Detect which cell encompasses the target text, then output its (x, y) center coordinate. 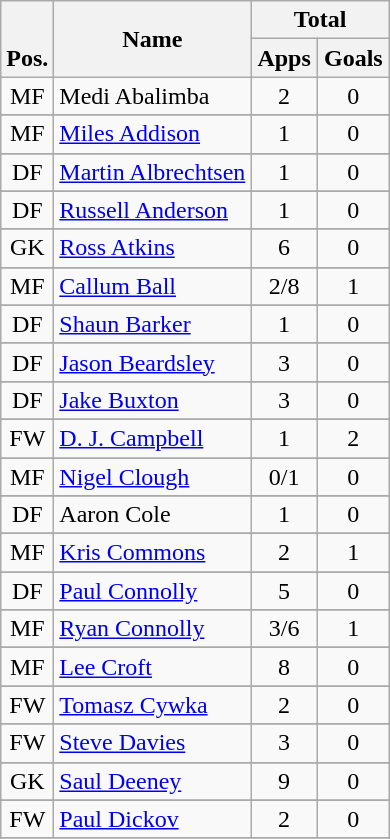
8 (284, 667)
6 (284, 248)
Tomasz Cywka (152, 705)
Ross Atkins (152, 248)
3/6 (284, 629)
Shaun Barker (152, 324)
Goals (353, 58)
9 (284, 781)
Martin Albrechtsen (152, 172)
Total (320, 20)
Paul Connolly (152, 591)
Medi Abalimba (152, 96)
Steve Davies (152, 743)
Pos. (28, 39)
Apps (284, 58)
Callum Ball (152, 286)
Jake Buxton (152, 400)
Ryan Connolly (152, 629)
Kris Commons (152, 553)
Miles Addison (152, 134)
Saul Deeney (152, 781)
D. J. Campbell (152, 438)
2/8 (284, 286)
Jason Beardsley (152, 362)
Lee Croft (152, 667)
Aaron Cole (152, 515)
5 (284, 591)
Name (152, 39)
Nigel Clough (152, 477)
0/1 (284, 477)
Russell Anderson (152, 210)
Paul Dickov (152, 819)
